For the text-containing cell, return its midpoint in [X, Y] coordinate format. 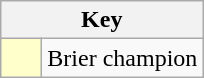
Key [102, 20]
Brier champion [122, 58]
